Determine the [X, Y] coordinate at the center of the cell enclosing the given text.  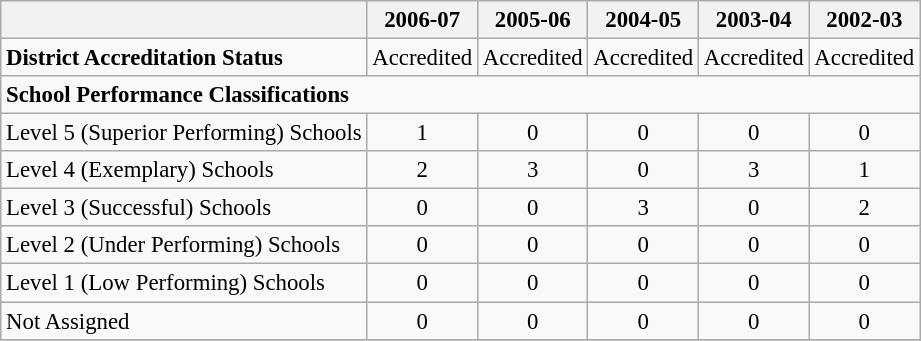
2006-07 [422, 20]
Level 1 (Low Performing) Schools [184, 283]
School Performance Classifications [460, 95]
2002-03 [864, 20]
2003-04 [754, 20]
2005-06 [532, 20]
Level 4 (Exemplary) Schools [184, 170]
Level 3 (Successful) Schools [184, 208]
District Accreditation Status [184, 58]
Not Assigned [184, 321]
2004-05 [644, 20]
Level 5 (Superior Performing) Schools [184, 133]
Level 2 (Under Performing) Schools [184, 245]
